Search for the cell housing the specified text and yield its (x, y) center coordinate. 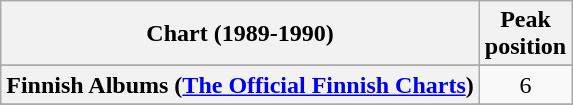
Finnish Albums (The Official Finnish Charts) (240, 85)
Chart (1989-1990) (240, 34)
Peakposition (525, 34)
6 (525, 85)
